Pinpoint the cell where the given text exists, returning its [x, y] midpoint coordinate. 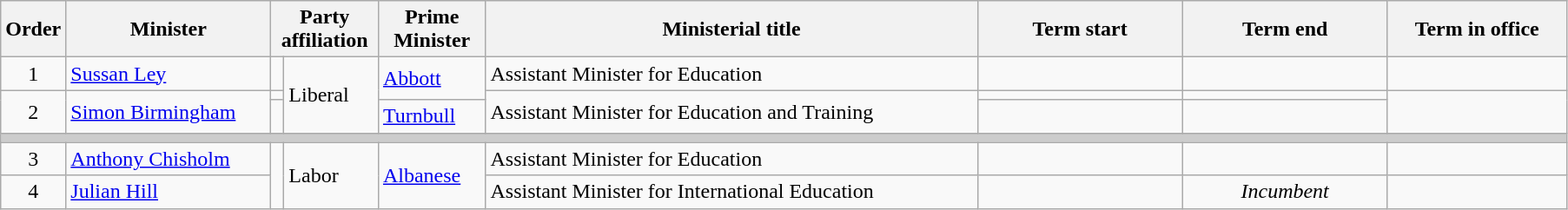
Prime Minister [432, 30]
Abbott [432, 78]
Turnbull [432, 116]
1 [33, 74]
Incumbent [1285, 192]
Albanese [432, 175]
Assistant Minister for Education and Training [731, 111]
Anthony Chisholm [169, 159]
Julian Hill [169, 192]
2 [33, 111]
Minister [169, 30]
Party affiliation [325, 30]
4 [33, 192]
Term in office [1477, 30]
Term end [1285, 30]
Ministerial title [731, 30]
Sussan Ley [169, 74]
Order [33, 30]
3 [33, 159]
Assistant Minister for International Education [731, 192]
Liberal [332, 95]
Term start [1080, 30]
Labor [332, 175]
Simon Birmingham [169, 111]
